Output the (x, y) coordinate of the center of the cell containing the given text.  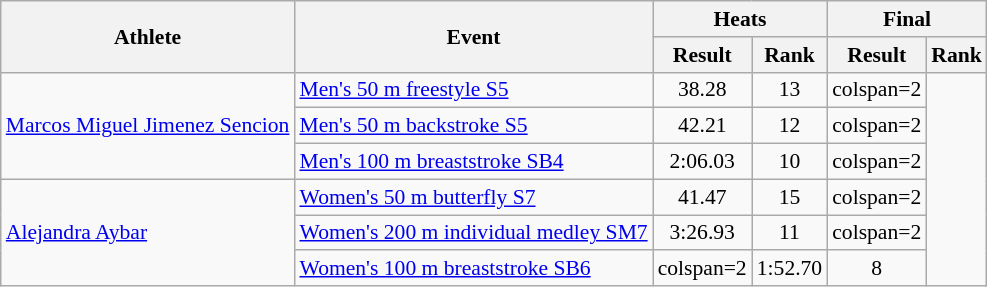
1:52.70 (790, 269)
Women's 50 m butterfly S7 (473, 197)
Men's 100 m breaststroke SB4 (473, 162)
3:26.93 (702, 233)
Final (907, 19)
Marcos Miguel Jimenez Sencion (148, 126)
38.28 (702, 90)
12 (790, 126)
10 (790, 162)
Women's 200 m individual medley SM7 (473, 233)
11 (790, 233)
15 (790, 197)
2:06.03 (702, 162)
Men's 50 m backstroke S5 (473, 126)
42.21 (702, 126)
13 (790, 90)
Event (473, 36)
Women's 100 m breaststroke SB6 (473, 269)
Athlete (148, 36)
Men's 50 m freestyle S5 (473, 90)
41.47 (702, 197)
Heats (740, 19)
8 (876, 269)
Alejandra Aybar (148, 232)
